Find where the given text appears and provide that cell's center as (X, Y) coordinate. 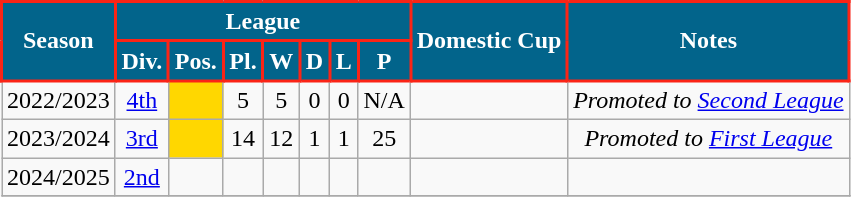
W (282, 61)
Pos. (196, 61)
4th (142, 100)
L (344, 61)
2023/2024 (59, 138)
Notes (708, 42)
2024/2025 (59, 177)
3rd (142, 138)
Promoted to Second League (708, 100)
2022/2023 (59, 100)
Promoted to First League (708, 138)
25 (384, 138)
N/A (384, 100)
Pl. (243, 61)
Season (59, 42)
2nd (142, 177)
Div. (142, 61)
P (384, 61)
14 (243, 138)
Domestic Cup (488, 42)
League (262, 22)
12 (282, 138)
D (315, 61)
